Search for the cell housing the specified text and yield its [X, Y] center coordinate. 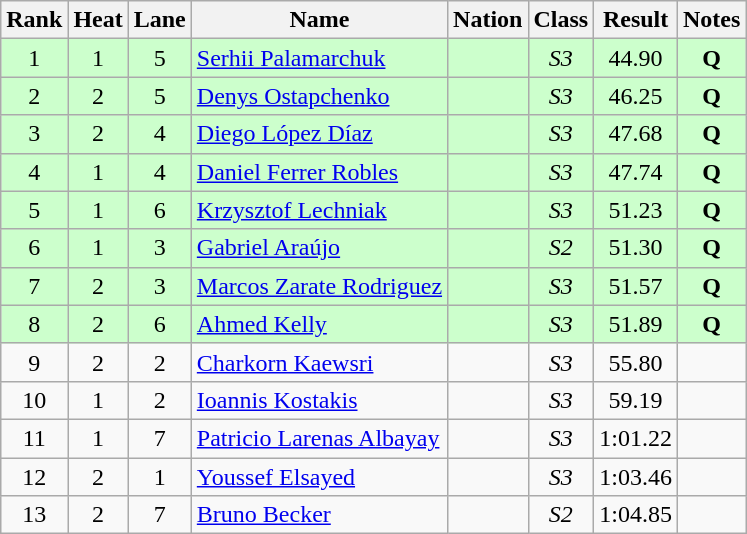
51.57 [636, 286]
Bruno Becker [319, 515]
Ioannis Kostakis [319, 400]
Charkorn Kaewsri [319, 362]
44.90 [636, 58]
1:03.46 [636, 477]
10 [34, 400]
51.23 [636, 210]
11 [34, 438]
Denys Ostapchenko [319, 96]
8 [34, 324]
9 [34, 362]
Class [561, 20]
59.19 [636, 400]
Krzysztof Lechniak [319, 210]
55.80 [636, 362]
Nation [488, 20]
Marcos Zarate Rodriguez [319, 286]
Lane [160, 20]
Serhii Palamarchuk [319, 58]
47.74 [636, 172]
Notes [711, 20]
1:04.85 [636, 515]
Patricio Larenas Albayay [319, 438]
Result [636, 20]
51.89 [636, 324]
51.30 [636, 248]
Heat [98, 20]
Rank [34, 20]
46.25 [636, 96]
Daniel Ferrer Robles [319, 172]
Ahmed Kelly [319, 324]
Name [319, 20]
Youssef Elsayed [319, 477]
1:01.22 [636, 438]
47.68 [636, 134]
Diego López Díaz [319, 134]
12 [34, 477]
13 [34, 515]
Gabriel Araújo [319, 248]
